Find where the given text appears and provide that cell's center as [x, y] coordinate. 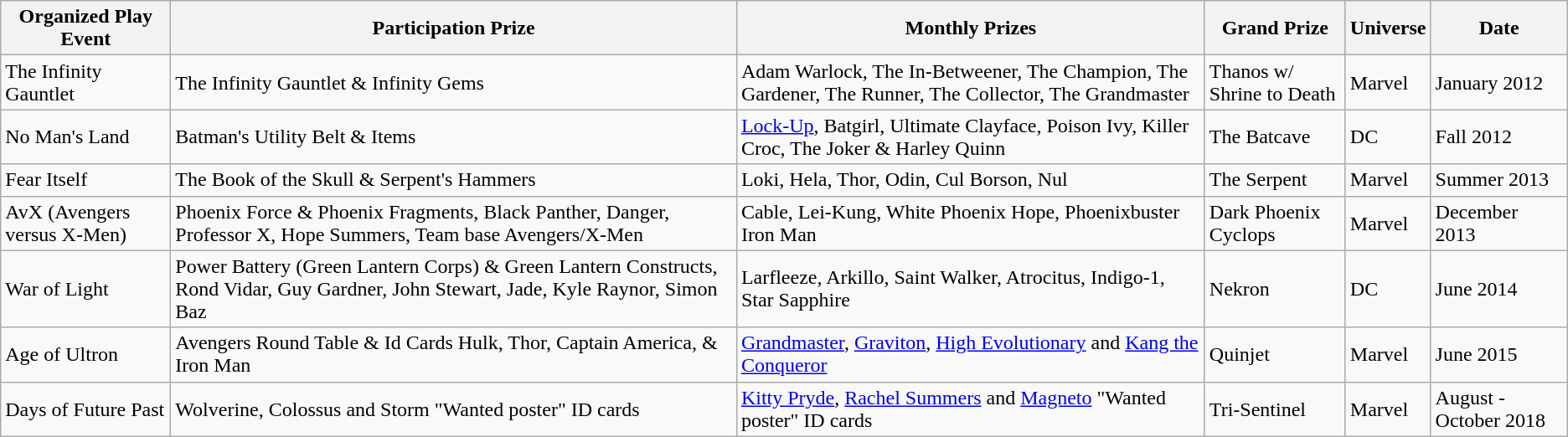
The Infinity Gauntlet & Infinity Gems [454, 82]
Participation Prize [454, 28]
Phoenix Force & Phoenix Fragments, Black Panther, Danger, Professor X, Hope Summers, Team base Avengers/X-Men [454, 223]
Power Battery (Green Lantern Corps) & Green Lantern Constructs, Rond Vidar, Guy Gardner, John Stewart, Jade, Kyle Raynor, Simon Baz [454, 289]
Age of Ultron [85, 355]
Fear Itself [85, 180]
Grand Prize [1275, 28]
The Book of the Skull & Serpent's Hammers [454, 180]
War of Light [85, 289]
Grandmaster, Graviton, High Evolutionary and Kang the Conqueror [970, 355]
January 2012 [1499, 82]
Larfleeze, Arkillo, Saint Walker, Atrocitus, Indigo-1, Star Sapphire [970, 289]
Thanos w/ Shrine to Death [1275, 82]
June 2014 [1499, 289]
Organized Play Event [85, 28]
Wolverine, Colossus and Storm "Wanted poster" ID cards [454, 409]
August - October 2018 [1499, 409]
Quinjet [1275, 355]
Lock-Up, Batgirl, Ultimate Clayface, Poison Ivy, Killer Croc, The Joker & Harley Quinn [970, 137]
Nekron [1275, 289]
No Man's Land [85, 137]
Days of Future Past [85, 409]
Universe [1388, 28]
Cable, Lei-Kung, White Phoenix Hope, Phoenixbuster Iron Man [970, 223]
AvX (Avengers versus X-Men) [85, 223]
Fall 2012 [1499, 137]
The Serpent [1275, 180]
Batman's Utility Belt & Items [454, 137]
Summer 2013 [1499, 180]
June 2015 [1499, 355]
Avengers Round Table & Id Cards Hulk, Thor, Captain America, & Iron Man [454, 355]
Dark Phoenix Cyclops [1275, 223]
The Batcave [1275, 137]
December 2013 [1499, 223]
Tri-Sentinel [1275, 409]
Loki, Hela, Thor, Odin, Cul Borson, Nul [970, 180]
The Infinity Gauntlet [85, 82]
Date [1499, 28]
Monthly Prizes [970, 28]
Adam Warlock, The In-Betweener, The Champion, The Gardener, The Runner, The Collector, The Grandmaster [970, 82]
Kitty Pryde, Rachel Summers and Magneto "Wanted poster" ID cards [970, 409]
